Locate the cell with the specified text and output its (x, y) center coordinate. 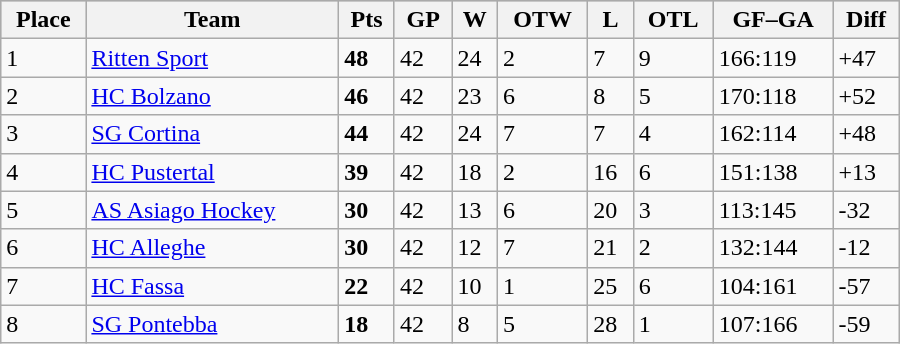
-12 (866, 248)
HC Pustertal (212, 172)
SG Pontebba (212, 324)
132:144 (773, 248)
HC Alleghe (212, 248)
+52 (866, 96)
GP (423, 20)
+48 (866, 134)
22 (367, 286)
13 (474, 210)
12 (474, 248)
HC Fassa (212, 286)
L (610, 20)
-57 (866, 286)
OTL (673, 20)
48 (367, 58)
Diff (866, 20)
Ritten Sport (212, 58)
SG Cortina (212, 134)
AS Asiago Hockey (212, 210)
162:114 (773, 134)
-59 (866, 324)
Team (212, 20)
104:161 (773, 286)
OTW (542, 20)
GF–GA (773, 20)
Pts (367, 20)
W (474, 20)
16 (610, 172)
25 (610, 286)
23 (474, 96)
28 (610, 324)
+47 (866, 58)
151:138 (773, 172)
107:166 (773, 324)
20 (610, 210)
HC Bolzano (212, 96)
21 (610, 248)
9 (673, 58)
Place (44, 20)
+13 (866, 172)
166:119 (773, 58)
10 (474, 286)
-32 (866, 210)
113:145 (773, 210)
44 (367, 134)
46 (367, 96)
39 (367, 172)
170:118 (773, 96)
